Detect which cell encompasses the target text, then output its (x, y) center coordinate. 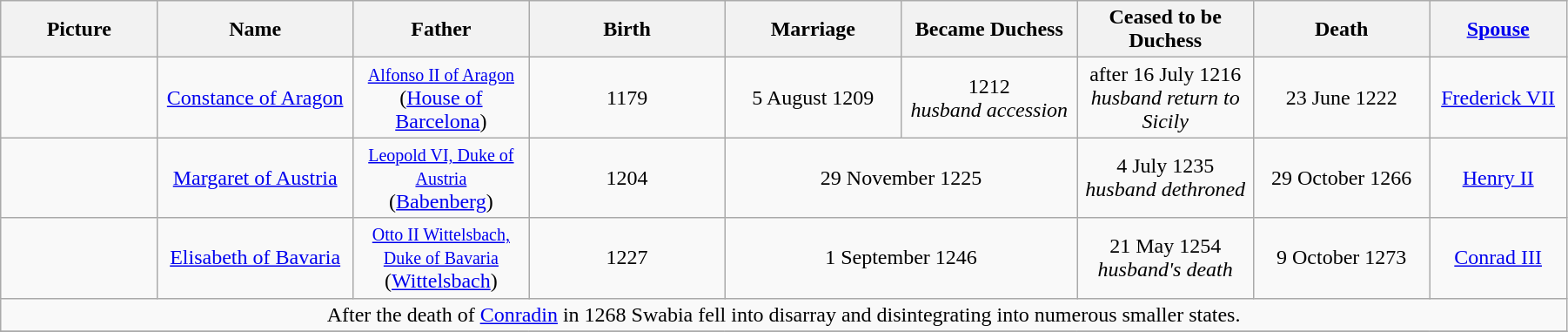
After the death of Conradin in 1268 Swabia fell into disarray and disintegrating into numerous smaller states. (784, 315)
1 September 1246 (901, 258)
Name (256, 30)
1179 (627, 98)
after 16 July 1216husband return to Sicily (1165, 98)
Birth (627, 30)
Henry II (1498, 178)
Conrad III (1498, 258)
Otto II Wittelsbach, Duke of Bavaria (Wittelsbach) (441, 258)
Frederick VII (1498, 98)
29 October 1266 (1341, 178)
1212husband accession (989, 98)
Alfonso II of Aragon(House of Barcelona) (441, 98)
Became Duchess (989, 30)
29 November 1225 (901, 178)
23 June 1222 (1341, 98)
1227 (627, 258)
Picture (79, 30)
4 July 1235husband dethroned (1165, 178)
Death (1341, 30)
5 August 1209 (813, 98)
1204 (627, 178)
Elisabeth of Bavaria (256, 258)
Leopold VI, Duke of Austria(Babenberg) (441, 178)
Marriage (813, 30)
9 October 1273 (1341, 258)
Ceased to be Duchess (1165, 30)
Spouse (1498, 30)
Margaret of Austria (256, 178)
Constance of Aragon (256, 98)
Father (441, 30)
21 May 1254husband's death (1165, 258)
